Locate the cell with the specified text and output its [X, Y] center coordinate. 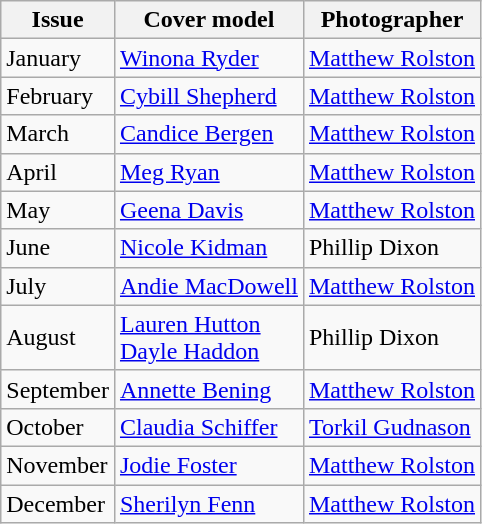
Winona Ryder [208, 58]
July [58, 286]
October [58, 427]
Annette Bening [208, 389]
June [58, 248]
Torkil Gudnason [392, 427]
Cybill Shepherd [208, 96]
November [58, 465]
Sherilyn Fenn [208, 503]
May [58, 210]
January [58, 58]
February [58, 96]
April [58, 172]
Photographer [392, 20]
Jodie Foster [208, 465]
December [58, 503]
Issue [58, 20]
Lauren HuttonDayle Haddon [208, 338]
September [58, 389]
Claudia Schiffer [208, 427]
Nicole Kidman [208, 248]
Cover model [208, 20]
Geena Davis [208, 210]
Meg Ryan [208, 172]
August [58, 338]
March [58, 134]
Andie MacDowell [208, 286]
Candice Bergen [208, 134]
